For the text-containing cell, return its midpoint in [x, y] coordinate format. 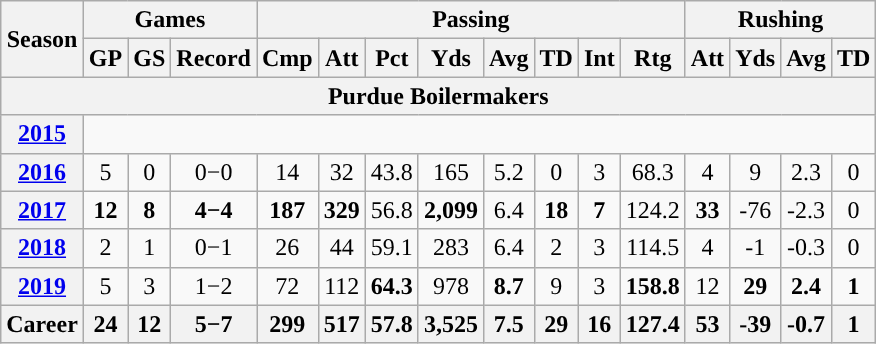
2017 [42, 210]
Season [42, 39]
2.3 [806, 172]
0−1 [214, 248]
2018 [42, 248]
57.8 [392, 324]
187 [287, 210]
53 [707, 324]
2.4 [806, 286]
Cmp [287, 58]
8.7 [508, 286]
64.3 [392, 286]
16 [599, 324]
-2.3 [806, 210]
112 [342, 286]
2015 [42, 134]
GP [105, 58]
3,525 [450, 324]
165 [450, 172]
-0.3 [806, 248]
68.3 [652, 172]
43.8 [392, 172]
Record [214, 58]
56.8 [392, 210]
4−4 [214, 210]
72 [287, 286]
Int [599, 58]
5.2 [508, 172]
Rushing [780, 20]
2016 [42, 172]
283 [450, 248]
114.5 [652, 248]
517 [342, 324]
5−7 [214, 324]
Passing [470, 20]
124.2 [652, 210]
299 [287, 324]
33 [707, 210]
Purdue Boilermakers [438, 96]
978 [450, 286]
0−0 [214, 172]
2019 [42, 286]
2,099 [450, 210]
1−2 [214, 286]
158.8 [652, 286]
GS [150, 58]
7.5 [508, 324]
26 [287, 248]
59.1 [392, 248]
8 [150, 210]
24 [105, 324]
-1 [756, 248]
127.4 [652, 324]
32 [342, 172]
-0.7 [806, 324]
Games [170, 20]
-76 [756, 210]
7 [599, 210]
14 [287, 172]
Career [42, 324]
18 [556, 210]
Rtg [652, 58]
Pct [392, 58]
329 [342, 210]
-39 [756, 324]
44 [342, 248]
